From the cell containing the given text, extract its center point as (x, y) coordinate. 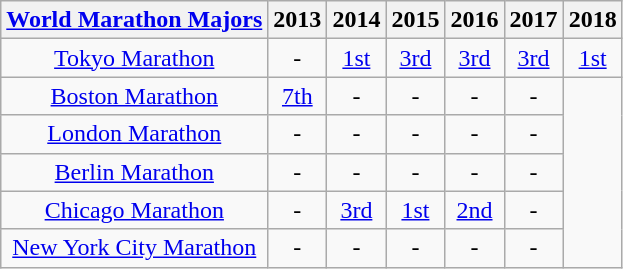
Chicago Marathon (134, 210)
Berlin Marathon (134, 172)
7th (298, 96)
World Marathon Majors (134, 20)
2014 (356, 20)
2018 (592, 20)
2013 (298, 20)
2015 (416, 20)
Tokyo Marathon (134, 58)
Boston Marathon (134, 96)
2017 (534, 20)
London Marathon (134, 134)
2nd (474, 210)
New York City Marathon (134, 248)
2016 (474, 20)
